For the text-containing cell, return its midpoint in (x, y) coordinate format. 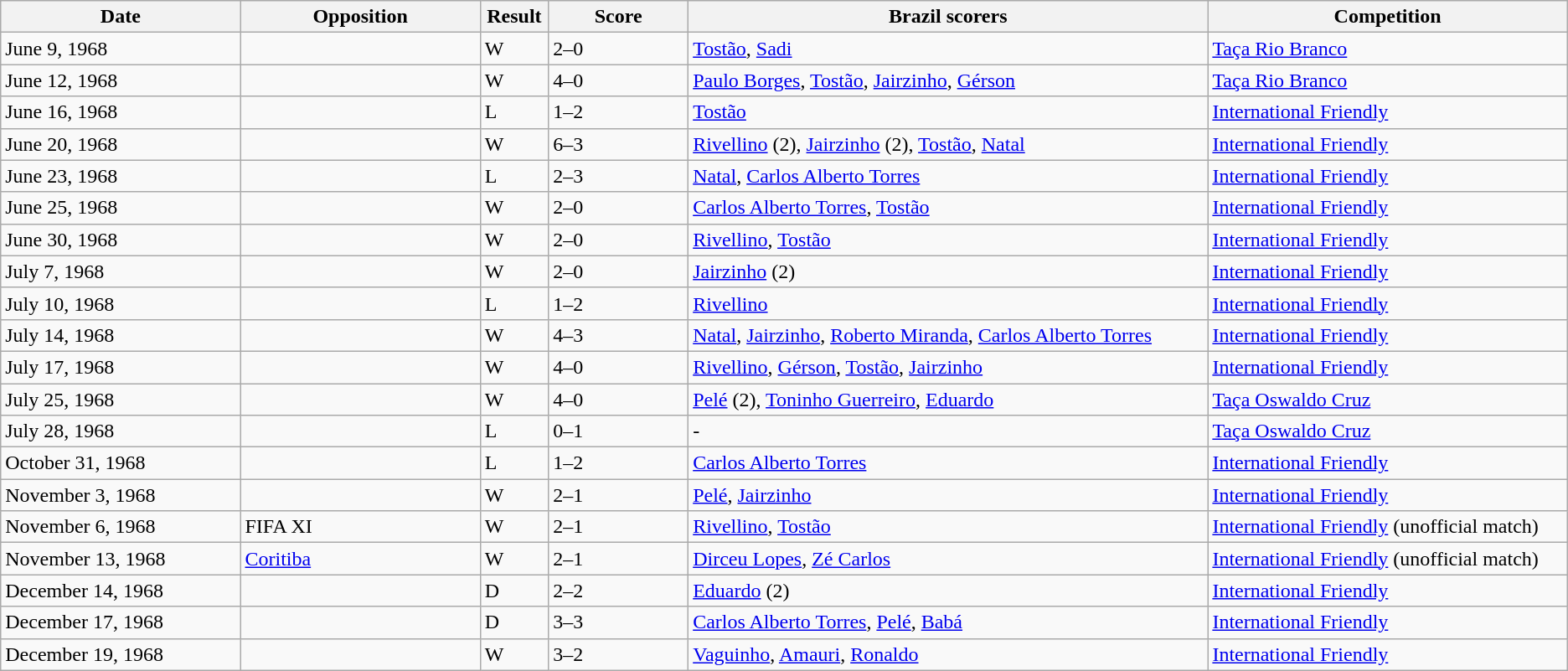
July 25, 1968 (121, 400)
Jairzinho (2) (948, 271)
July 7, 1968 (121, 271)
Score (618, 17)
November 13, 1968 (121, 559)
Carlos Alberto Torres (948, 463)
October 31, 1968 (121, 463)
Pelé (2), Toninho Guerreiro, Eduardo (948, 400)
0–1 (618, 431)
6–3 (618, 144)
2–3 (618, 176)
July 10, 1968 (121, 303)
Vaguinho, Amauri, Ronaldo (948, 654)
July 28, 1968 (121, 431)
June 16, 1968 (121, 112)
Rivellino (948, 303)
Rivellino (2), Jairzinho (2), Tostão, Natal (948, 144)
Tostão, Sadi (948, 49)
June 30, 1968 (121, 240)
June 20, 1968 (121, 144)
June 23, 1968 (121, 176)
Result (514, 17)
4–3 (618, 335)
July 17, 1968 (121, 367)
November 3, 1968 (121, 495)
July 14, 1968 (121, 335)
Dirceu Lopes, Zé Carlos (948, 559)
Tostão (948, 112)
Paulo Borges, Tostão, Jairzinho, Gérson (948, 80)
Eduardo (2) (948, 591)
Opposition (360, 17)
3–3 (618, 622)
June 25, 1968 (121, 208)
Carlos Alberto Torres, Tostão (948, 208)
FIFA XI (360, 527)
Competition (1387, 17)
3–2 (618, 654)
Date (121, 17)
Coritiba (360, 559)
June 12, 1968 (121, 80)
November 6, 1968 (121, 527)
Natal, Carlos Alberto Torres (948, 176)
Pelé, Jairzinho (948, 495)
2–2 (618, 591)
June 9, 1968 (121, 49)
Rivellino, Gérson, Tostão, Jairzinho (948, 367)
December 17, 1968 (121, 622)
Natal, Jairzinho, Roberto Miranda, Carlos Alberto Torres (948, 335)
December 14, 1968 (121, 591)
December 19, 1968 (121, 654)
- (948, 431)
Brazil scorers (948, 17)
Carlos Alberto Torres, Pelé, Babá (948, 622)
